Search for the cell housing the specified text and yield its [x, y] center coordinate. 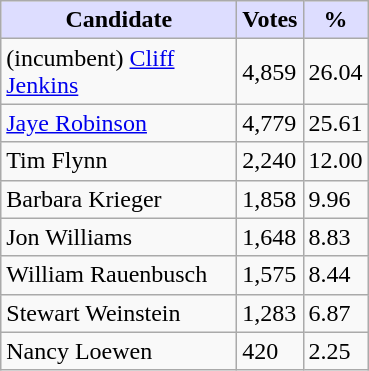
Stewart Weinstein [119, 313]
1,648 [270, 237]
Nancy Loewen [119, 351]
Jon Williams [119, 237]
Tim Flynn [119, 161]
2,240 [270, 161]
(incumbent) Cliff Jenkins [119, 72]
6.87 [336, 313]
1,858 [270, 199]
William Rauenbusch [119, 275]
% [336, 20]
Barbara Krieger [119, 199]
1,283 [270, 313]
2.25 [336, 351]
26.04 [336, 72]
1,575 [270, 275]
420 [270, 351]
8.83 [336, 237]
9.96 [336, 199]
25.61 [336, 123]
Votes [270, 20]
Candidate [119, 20]
4,779 [270, 123]
Jaye Robinson [119, 123]
4,859 [270, 72]
8.44 [336, 275]
12.00 [336, 161]
